Identify which cell holds the provided text, then report its [X, Y] central coordinate. 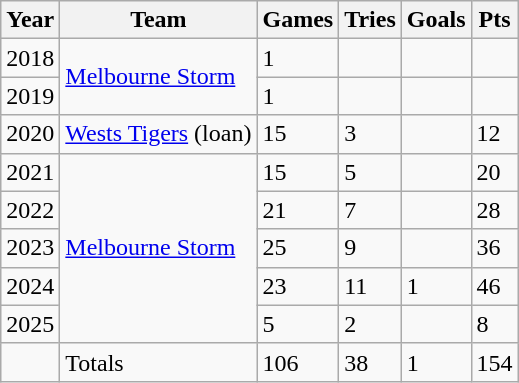
2019 [30, 96]
Goals [436, 20]
11 [370, 286]
8 [494, 324]
2022 [30, 210]
28 [494, 210]
Team [158, 20]
2023 [30, 248]
2 [370, 324]
46 [494, 286]
2018 [30, 58]
Wests Tigers (loan) [158, 134]
9 [370, 248]
2021 [30, 172]
Year [30, 20]
Totals [158, 362]
23 [298, 286]
2020 [30, 134]
21 [298, 210]
Tries [370, 20]
25 [298, 248]
106 [298, 362]
Pts [494, 20]
2024 [30, 286]
38 [370, 362]
154 [494, 362]
Games [298, 20]
7 [370, 210]
3 [370, 134]
2025 [30, 324]
12 [494, 134]
20 [494, 172]
36 [494, 248]
